Identify which cell holds the provided text, then report its (X, Y) central coordinate. 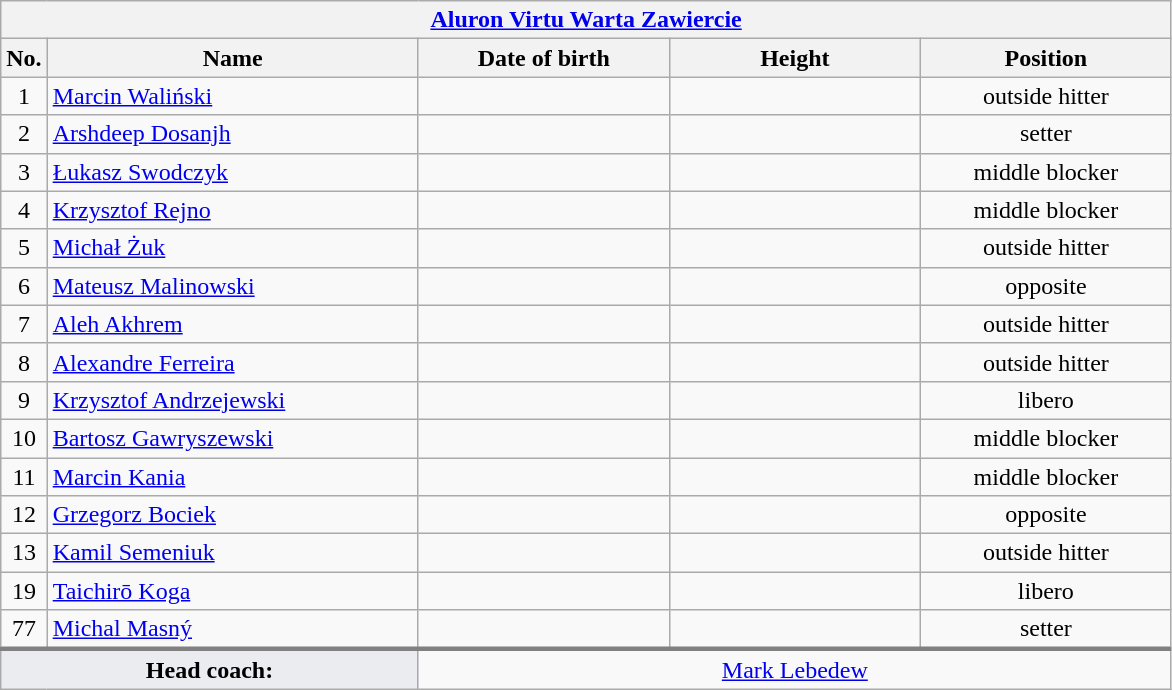
1 (24, 96)
2 (24, 134)
11 (24, 477)
Bartosz Gawryszewski (232, 438)
Grzegorz Bociek (232, 515)
Name (232, 58)
Łukasz Swodczyk (232, 172)
Michal Masný (232, 630)
Height (794, 58)
Kamil Semeniuk (232, 553)
7 (24, 324)
Mark Lebedew (794, 669)
8 (24, 362)
12 (24, 515)
Arshdeep Dosanjh (232, 134)
4 (24, 210)
6 (24, 286)
9 (24, 400)
Head coach: (210, 669)
3 (24, 172)
Position (1046, 58)
Marcin Waliński (232, 96)
No. (24, 58)
Marcin Kania (232, 477)
Mateusz Malinowski (232, 286)
Taichirō Koga (232, 591)
Krzysztof Andrzejewski (232, 400)
5 (24, 248)
19 (24, 591)
77 (24, 630)
13 (24, 553)
Aleh Akhrem (232, 324)
10 (24, 438)
Date of birth (544, 58)
Alexandre Ferreira (232, 362)
Aluron Virtu Warta Zawiercie (586, 20)
Michał Żuk (232, 248)
Krzysztof Rejno (232, 210)
